Return the (X, Y) coordinate for the center point of the cell that contains the specified text.  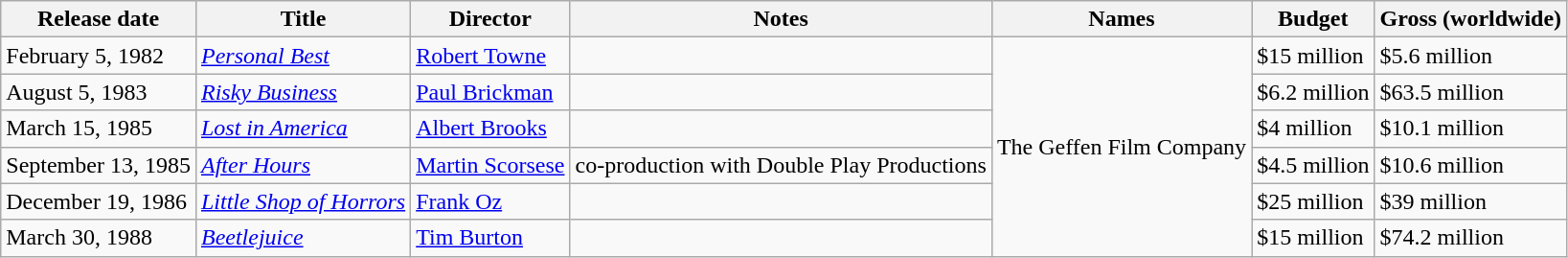
March 15, 1985 (99, 129)
Tim Burton (490, 238)
Risky Business (303, 92)
$39 million (1471, 201)
August 5, 1983 (99, 92)
$5.6 million (1471, 56)
February 5, 1982 (99, 56)
co-production with Double Play Productions (781, 165)
Beetlejuice (303, 238)
Director (490, 19)
$6.2 million (1313, 92)
$74.2 million (1471, 238)
September 13, 1985 (99, 165)
Notes (781, 19)
Release date (99, 19)
Lost in America (303, 129)
Gross (worldwide) (1471, 19)
Title (303, 19)
$4 million (1313, 129)
Little Shop of Horrors (303, 201)
Martin Scorsese (490, 165)
The Geffen Film Company (1121, 147)
Names (1121, 19)
Paul Brickman (490, 92)
March 30, 1988 (99, 238)
Budget (1313, 19)
$10.6 million (1471, 165)
$25 million (1313, 201)
Albert Brooks (490, 129)
$63.5 million (1471, 92)
December 19, 1986 (99, 201)
Personal Best (303, 56)
After Hours (303, 165)
$10.1 million (1471, 129)
Frank Oz (490, 201)
Robert Towne (490, 56)
$4.5 million (1313, 165)
